Scan for the cell matching the given text and deliver its [x, y] coordinate at center. 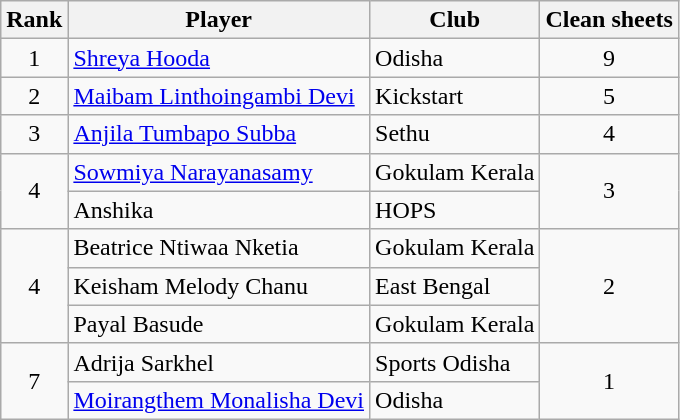
Sports Odisha [455, 362]
9 [609, 58]
Payal Basude [219, 324]
Kickstart [455, 96]
Sowmiya Narayanasamy [219, 172]
5 [609, 96]
East Bengal [455, 286]
Keisham Melody Chanu [219, 286]
Player [219, 20]
Clean sheets [609, 20]
7 [34, 381]
Maibam Linthoingambi Devi [219, 96]
Rank [34, 20]
Sethu [455, 134]
HOPS [455, 210]
Anjila Tumbapo Subba [219, 134]
Moirangthem Monalisha Devi [219, 400]
Club [455, 20]
Beatrice Ntiwaa Nketia [219, 248]
Adrija Sarkhel [219, 362]
Anshika [219, 210]
Shreya Hooda [219, 58]
